Extract the [X, Y] coordinate from the center of the cell holding the provided text.  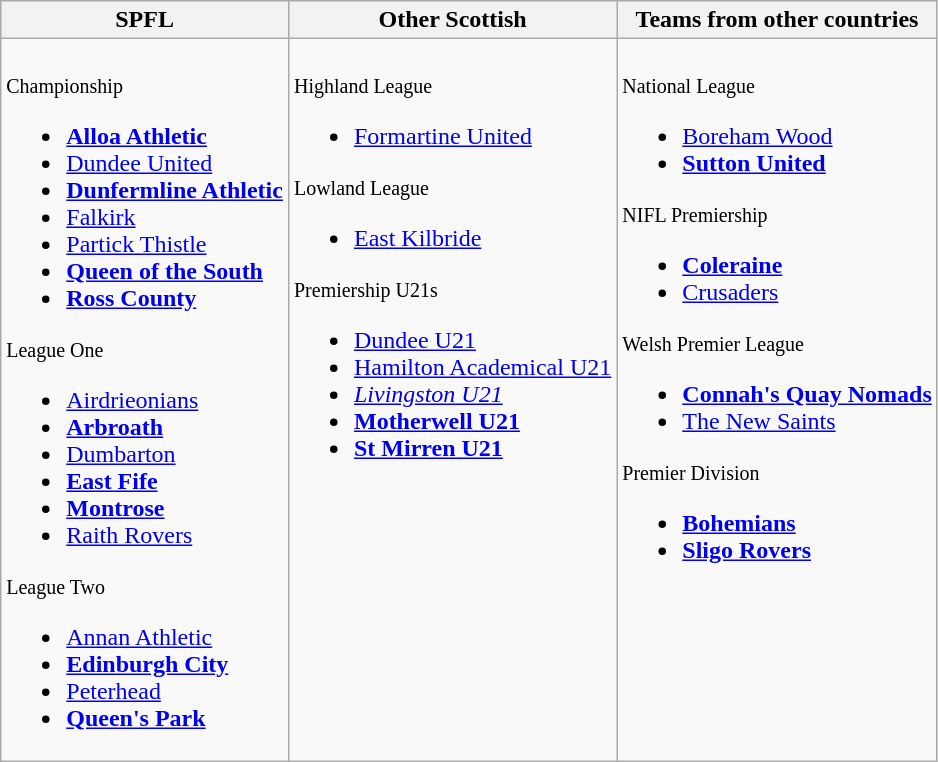
Other Scottish [452, 20]
Highland LeagueFormartine UnitedLowland LeagueEast KilbridePremiership U21sDundee U21Hamilton Academical U21Livingston U21Motherwell U21St Mirren U21 [452, 400]
SPFL [145, 20]
Teams from other countries [777, 20]
